Extract the (X, Y) coordinate from the center of the cell holding the provided text.  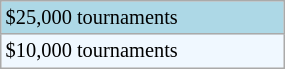
$10,000 tournaments (142, 51)
$25,000 tournaments (142, 17)
